Return [x, y] of the center of cell containing provided text 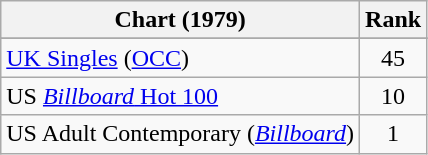
UK Singles (OCC) [180, 58]
1 [394, 134]
Rank [394, 20]
US Billboard Hot 100 [180, 96]
45 [394, 58]
Chart (1979) [180, 20]
US Adult Contemporary (Billboard) [180, 134]
10 [394, 96]
